Provide the [x, y] coordinate of the cell's center where the given text is located.  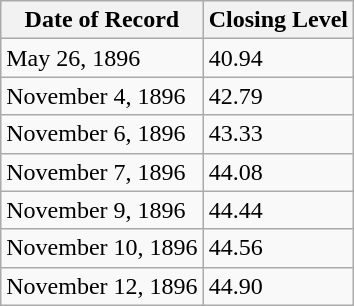
November 7, 1896 [102, 172]
November 6, 1896 [102, 134]
44.56 [278, 248]
42.79 [278, 96]
Closing Level [278, 20]
November 4, 1896 [102, 96]
44.08 [278, 172]
43.33 [278, 134]
44.90 [278, 286]
November 9, 1896 [102, 210]
44.44 [278, 210]
November 12, 1896 [102, 286]
May 26, 1896 [102, 58]
November 10, 1896 [102, 248]
Date of Record [102, 20]
40.94 [278, 58]
